Capture the cell that displays the provided text and extract its [x, y] central coordinate. 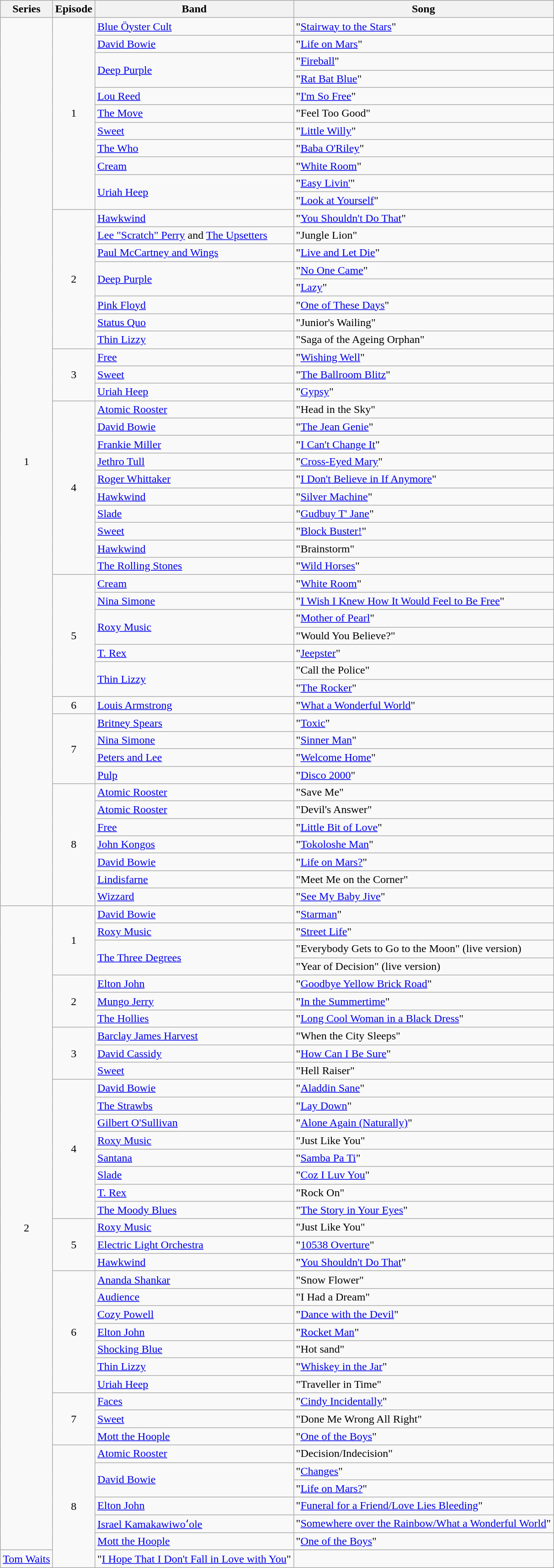
Gilbert O'Sullivan [195, 1123]
The Hollies [195, 1018]
"Coz I Luv You" [423, 1175]
"Fireball" [423, 61]
"Feel Too Good" [423, 113]
"Lazy" [423, 288]
"What a Wonderful World" [423, 705]
The Rolling Stones [195, 566]
"Rat Bat Blue" [423, 79]
"Hot sand" [423, 1349]
The Move [195, 113]
Pulp [195, 775]
"Alone Again (Naturally)" [423, 1123]
"Look at Yourself" [423, 200]
"I Hope That I Don't Fall in Love with You" [195, 1559]
Israel Kamakawiwoʻole [195, 1524]
"Disco 2000" [423, 775]
"The Ballroom Blitz" [423, 375]
The Who [195, 148]
"Year of Decision" (live version) [423, 966]
"Easy Livin'" [423, 183]
"In the Summertime" [423, 1001]
"Life on Mars" [423, 44]
"10538 Overture" [423, 1245]
"No One Came" [423, 270]
The Moody Blues [195, 1210]
"Wishing Well" [423, 357]
"Live and Let Die" [423, 253]
Series [27, 9]
"Brainstorm" [423, 549]
"Gypsy" [423, 392]
Audience [195, 1297]
"Everybody Gets to Go to the Moon" (live version) [423, 949]
"Lay Down" [423, 1106]
Pink Floyd [195, 305]
"Hell Raiser" [423, 1071]
Ananda Shankar [195, 1279]
"Whiskey in the Jar" [423, 1367]
Roger Whittaker [195, 479]
Episode [74, 9]
"Block Buster!" [423, 531]
"When the City Sleeps" [423, 1036]
Status Quo [195, 322]
"Saga of the Ageing Orphan" [423, 340]
"Wild Horses" [423, 566]
The Three Degrees [195, 958]
"Changes" [423, 1471]
Tom Waits [27, 1559]
"Jungle Lion" [423, 235]
"The Rocker" [423, 688]
"Starman" [423, 914]
Louis Armstrong [195, 705]
"Welcome Home" [423, 757]
"The Story in Your Eyes" [423, 1210]
"Junior's Wailing" [423, 322]
Peters and Lee [195, 757]
"I Wish I Knew How It Would Feel to Be Free" [423, 601]
"Sinner Man" [423, 740]
"Funeral for a Friend/Love Lies Bleeding" [423, 1506]
"Jeepster" [423, 653]
"Call the Police" [423, 670]
"Aladdin Sane" [423, 1088]
"Decision/Indecision" [423, 1454]
Wizzard [195, 897]
"Little Bit of Love" [423, 827]
Paul McCartney and Wings [195, 253]
"Mother of Pearl" [423, 618]
"Stairway to the Stars" [423, 27]
Electric Light Orchestra [195, 1245]
"Little Willy" [423, 131]
Song [423, 9]
"Head in the Sky" [423, 409]
Band [195, 9]
"Would You Believe?" [423, 636]
"I'm So Free" [423, 96]
Cozy Powell [195, 1314]
Mungo Jerry [195, 1001]
"Traveller in Time" [423, 1384]
"Somewhere over the Rainbow/What a Wonderful World" [423, 1524]
"Save Me" [423, 792]
"Meet Me on the Corner" [423, 879]
"I Don't Believe in If Anymore" [423, 479]
"One of These Days" [423, 305]
"Cross-Eyed Mary" [423, 461]
"Gudbuy T' Jane" [423, 514]
"Long Cool Woman in a Black Dress" [423, 1018]
Santana [195, 1158]
Blue Öyster Cult [195, 27]
"Snow Flower" [423, 1279]
"I Can't Change It" [423, 444]
The Strawbs [195, 1106]
Barclay James Harvest [195, 1036]
"How Can I Be Sure" [423, 1053]
"Street Life" [423, 931]
"Baba O'Riley" [423, 148]
Lindisfarne [195, 879]
"Tokoloshe Man" [423, 845]
"Devil's Answer" [423, 810]
David Cassidy [195, 1053]
Britney Spears [195, 722]
"Dance with the Devil" [423, 1314]
Frankie Miller [195, 444]
Shocking Blue [195, 1349]
"Done Me Wrong All Right" [423, 1419]
"Cindy Incidentally" [423, 1402]
"Rocket Man" [423, 1332]
Jethro Tull [195, 461]
Faces [195, 1402]
"See My Baby Jive" [423, 897]
Lou Reed [195, 96]
"The Jean Genie" [423, 427]
"Goodbye Yellow Brick Road" [423, 984]
Lee "Scratch" Perry and The Upsetters [195, 235]
"Silver Machine" [423, 496]
"Samba Pa Ti" [423, 1158]
"I Had a Dream" [423, 1297]
John Kongos [195, 845]
"Toxic" [423, 722]
"Rock On" [423, 1193]
